Search for the cell housing the specified text and yield its [X, Y] center coordinate. 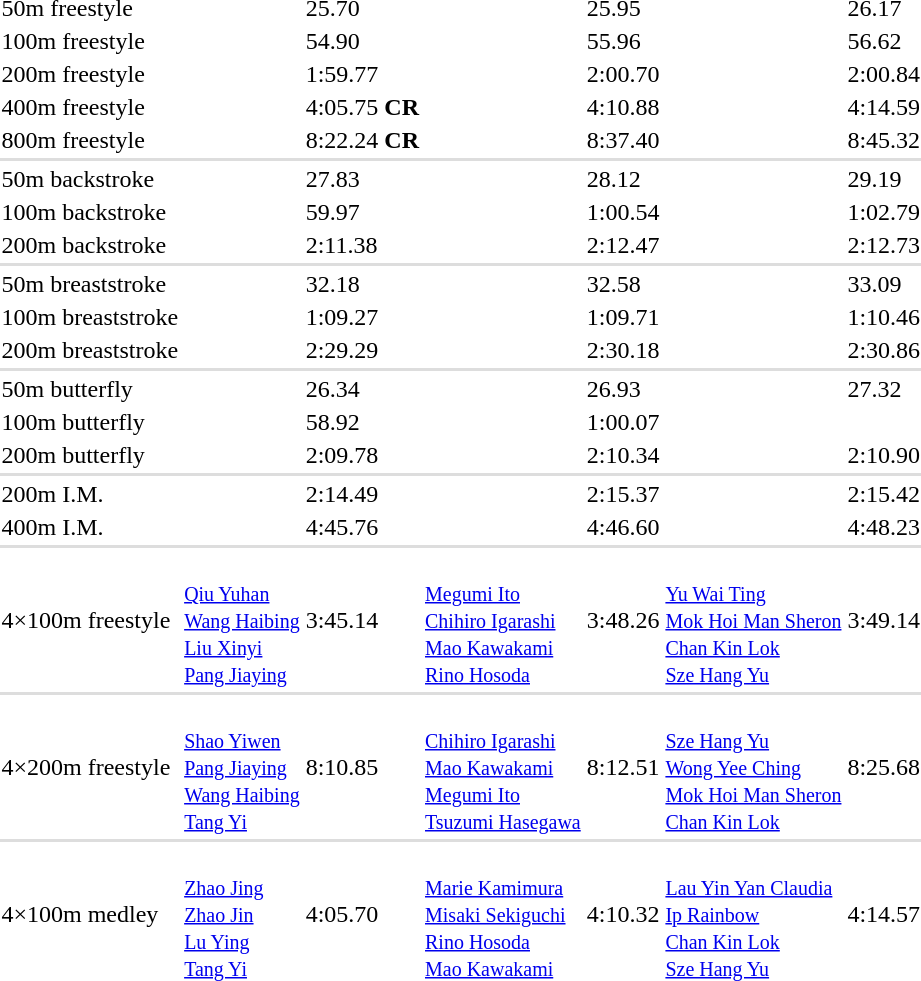
4:10.88 [623, 107]
2:14.49 [362, 494]
100m backstroke [90, 212]
27.83 [362, 179]
26.93 [623, 389]
100m freestyle [90, 41]
3:45.14 [362, 620]
Sze Hang YuWong Yee ChingMok Hoi Man SheronChan Kin Lok [754, 767]
2:09.78 [362, 455]
Chihiro IgarashiMao KawakamiMegumi ItoTsuzumi Hasegawa [504, 767]
1:09.71 [623, 317]
400m I.M. [90, 527]
50m backstroke [90, 179]
1:00.54 [623, 212]
200m I.M. [90, 494]
2:15.37 [623, 494]
4×200m freestyle [90, 767]
Megumi ItoChihiro IgarashiMao KawakamiRino Hosoda [504, 620]
4:45.76 [362, 527]
4×100m freestyle [90, 620]
8:37.40 [623, 140]
1:00.07 [623, 422]
1:09.27 [362, 317]
100m breaststroke [90, 317]
Qiu YuhanWang HaibingLiu XinyiPang Jiaying [242, 620]
200m butterfly [90, 455]
4:46.60 [623, 527]
28.12 [623, 179]
55.96 [623, 41]
2:12.47 [623, 245]
26.34 [362, 389]
2:10.34 [623, 455]
3:48.26 [623, 620]
8:22.24 CR [362, 140]
2:30.18 [623, 350]
200m backstroke [90, 245]
200m freestyle [90, 74]
800m freestyle [90, 140]
2:29.29 [362, 350]
Shao YiwenPang JiayingWang HaibingTang Yi [242, 767]
50m butterfly [90, 389]
100m butterfly [90, 422]
400m freestyle [90, 107]
54.90 [362, 41]
2:11.38 [362, 245]
Yu Wai TingMok Hoi Man SheronChan Kin LokSze Hang Yu [754, 620]
50m breaststroke [90, 284]
2:00.70 [623, 74]
32.18 [362, 284]
8:10.85 [362, 767]
59.97 [362, 212]
200m breaststroke [90, 350]
4:05.75 CR [362, 107]
8:12.51 [623, 767]
1:59.77 [362, 74]
32.58 [623, 284]
58.92 [362, 422]
